Capture the cell that displays the provided text and extract its (X, Y) central coordinate. 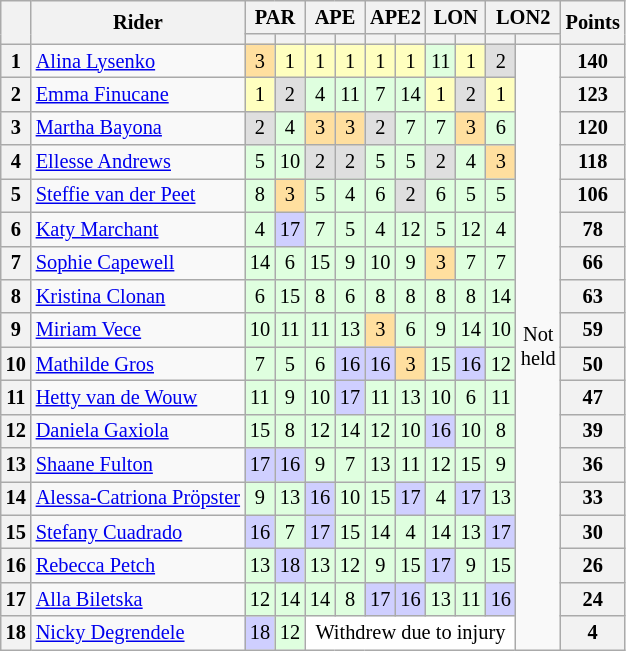
Alla Biletska (138, 599)
Notheld (538, 347)
Ellesse Andrews (138, 162)
Withdrew due to injury (410, 633)
Rider (138, 22)
Rebecca Petch (138, 565)
24 (593, 599)
120 (593, 128)
Martha Bayona (138, 128)
Katy Marchant (138, 229)
Miriam Vece (138, 330)
Shaane Fulton (138, 465)
36 (593, 465)
Kristina Clonan (138, 296)
Mathilde Gros (138, 364)
Alessa-Catriona Pröpster (138, 498)
106 (593, 195)
59 (593, 330)
30 (593, 532)
LON2 (524, 17)
Emma Finucane (138, 94)
33 (593, 498)
PAR (275, 17)
Stefany Cuadrado (138, 532)
26 (593, 565)
Points (593, 22)
Steffie van der Peet (138, 195)
Hetty van de Wouw (138, 397)
39 (593, 431)
63 (593, 296)
LON (456, 17)
140 (593, 61)
APE (335, 17)
Daniela Gaxiola (138, 431)
47 (593, 397)
78 (593, 229)
Sophie Capewell (138, 263)
50 (593, 364)
118 (593, 162)
APE2 (396, 17)
Alina Lysenko (138, 61)
66 (593, 263)
Nicky Degrendele (138, 633)
123 (593, 94)
